Detect which cell encompasses the target text, then output its [x, y] center coordinate. 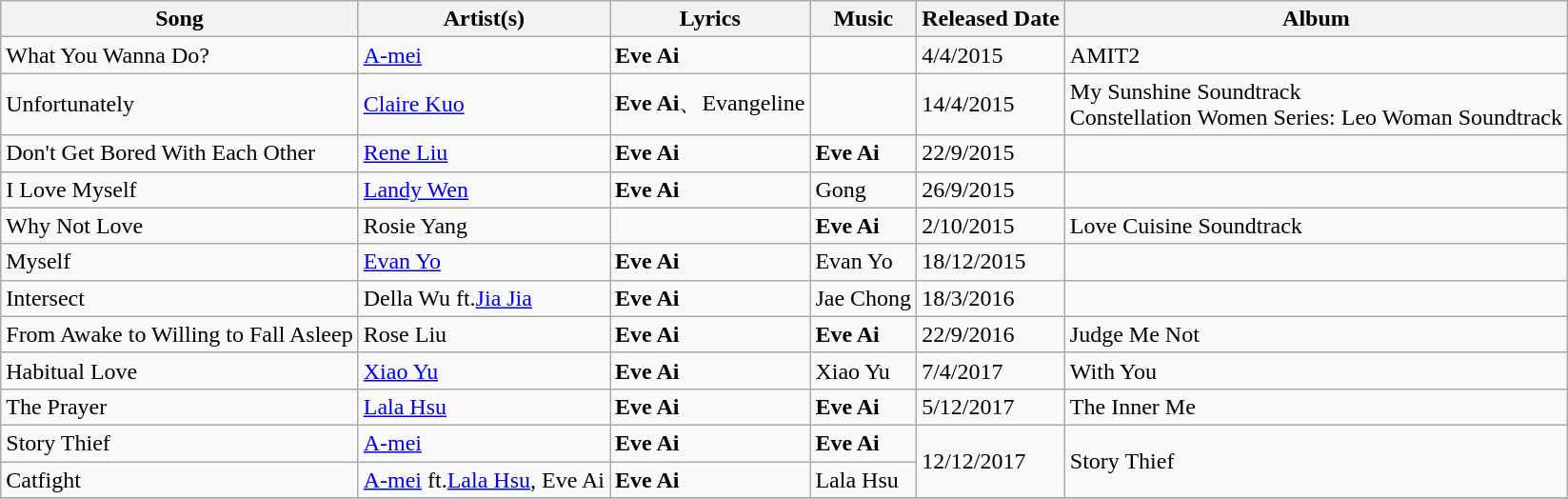
Catfight [179, 479]
Eve Ai、Evangeline [710, 105]
Rene Liu [484, 153]
The Prayer [179, 407]
Claire Kuo [484, 105]
18/12/2015 [991, 262]
Landy Wen [484, 190]
Don't Get Bored With Each Other [179, 153]
22/9/2016 [991, 334]
Judge Me Not [1316, 334]
Album [1316, 19]
18/3/2016 [991, 298]
Gong [863, 190]
What You Wanna Do? [179, 55]
Della Wu ft.Jia Jia [484, 298]
4/4/2015 [991, 55]
Unfortunately [179, 105]
From Awake to Willing to Fall Asleep [179, 334]
A-mei ft.Lala Hsu, Eve Ai [484, 479]
Myself [179, 262]
2/10/2015 [991, 226]
Song [179, 19]
12/12/2017 [991, 461]
AMIT2 [1316, 55]
Artist(s) [484, 19]
The Inner Me [1316, 407]
Rose Liu [484, 334]
Love Cuisine Soundtrack [1316, 226]
Why Not Love [179, 226]
Rosie Yang [484, 226]
5/12/2017 [991, 407]
14/4/2015 [991, 105]
26/9/2015 [991, 190]
7/4/2017 [991, 370]
22/9/2015 [991, 153]
With You [1316, 370]
I Love Myself [179, 190]
Intersect [179, 298]
Habitual Love [179, 370]
Music [863, 19]
Released Date [991, 19]
My Sunshine SoundtrackConstellation Women Series: Leo Woman Soundtrack [1316, 105]
Lyrics [710, 19]
Jae Chong [863, 298]
